For the text-containing cell, return its midpoint in [X, Y] coordinate format. 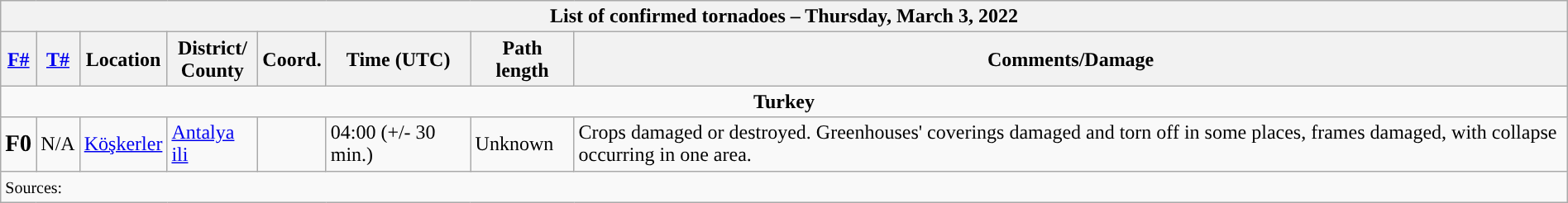
F0 [18, 144]
Coord. [292, 59]
Time (UTC) [399, 59]
Crops damaged or destroyed. Greenhouses' coverings damaged and torn off in some places, frames damaged, with collapse occurring in one area. [1070, 144]
List of confirmed tornadoes – Thursday, March 3, 2022 [784, 17]
Unknown [523, 144]
Comments/Damage [1070, 59]
F# [18, 59]
Turkey [784, 101]
N/A [58, 144]
Location [123, 59]
Antalya ili [213, 144]
Path length [523, 59]
Köşkerler [123, 144]
T# [58, 59]
District/County [213, 59]
04:00 (+/- 30 min.) [399, 144]
Sources: [784, 186]
